Capture the cell that displays the provided text and extract its [x, y] central coordinate. 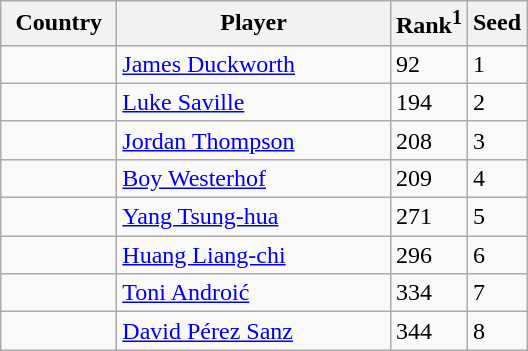
Yang Tsung-hua [254, 217]
194 [428, 102]
Seed [496, 24]
3 [496, 140]
344 [428, 331]
4 [496, 178]
8 [496, 331]
271 [428, 217]
6 [496, 255]
92 [428, 64]
David Pérez Sanz [254, 331]
Luke Saville [254, 102]
209 [428, 178]
334 [428, 293]
Rank1 [428, 24]
Huang Liang-chi [254, 255]
2 [496, 102]
208 [428, 140]
1 [496, 64]
7 [496, 293]
Boy Westerhof [254, 178]
Toni Androić [254, 293]
296 [428, 255]
James Duckworth [254, 64]
5 [496, 217]
Jordan Thompson [254, 140]
Country [59, 24]
Player [254, 24]
